Capture the cell that displays the provided text and extract its (x, y) central coordinate. 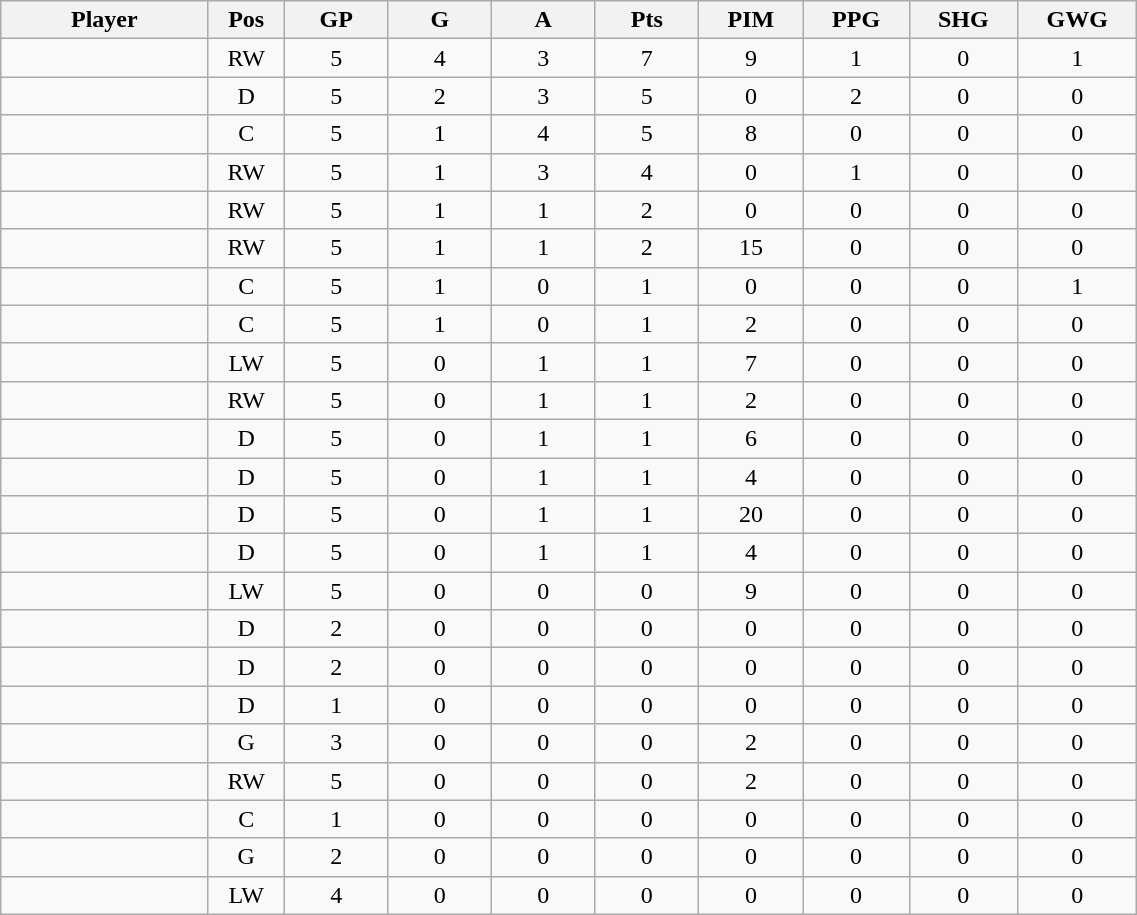
Player (104, 20)
Pts (647, 20)
15 (752, 248)
GWG (1078, 20)
20 (752, 515)
SHG (964, 20)
A (544, 20)
8 (752, 134)
PPG (856, 20)
Pos (246, 20)
GP (336, 20)
PIM (752, 20)
6 (752, 438)
